Output the [x, y] coordinate of the center of the cell containing the given text.  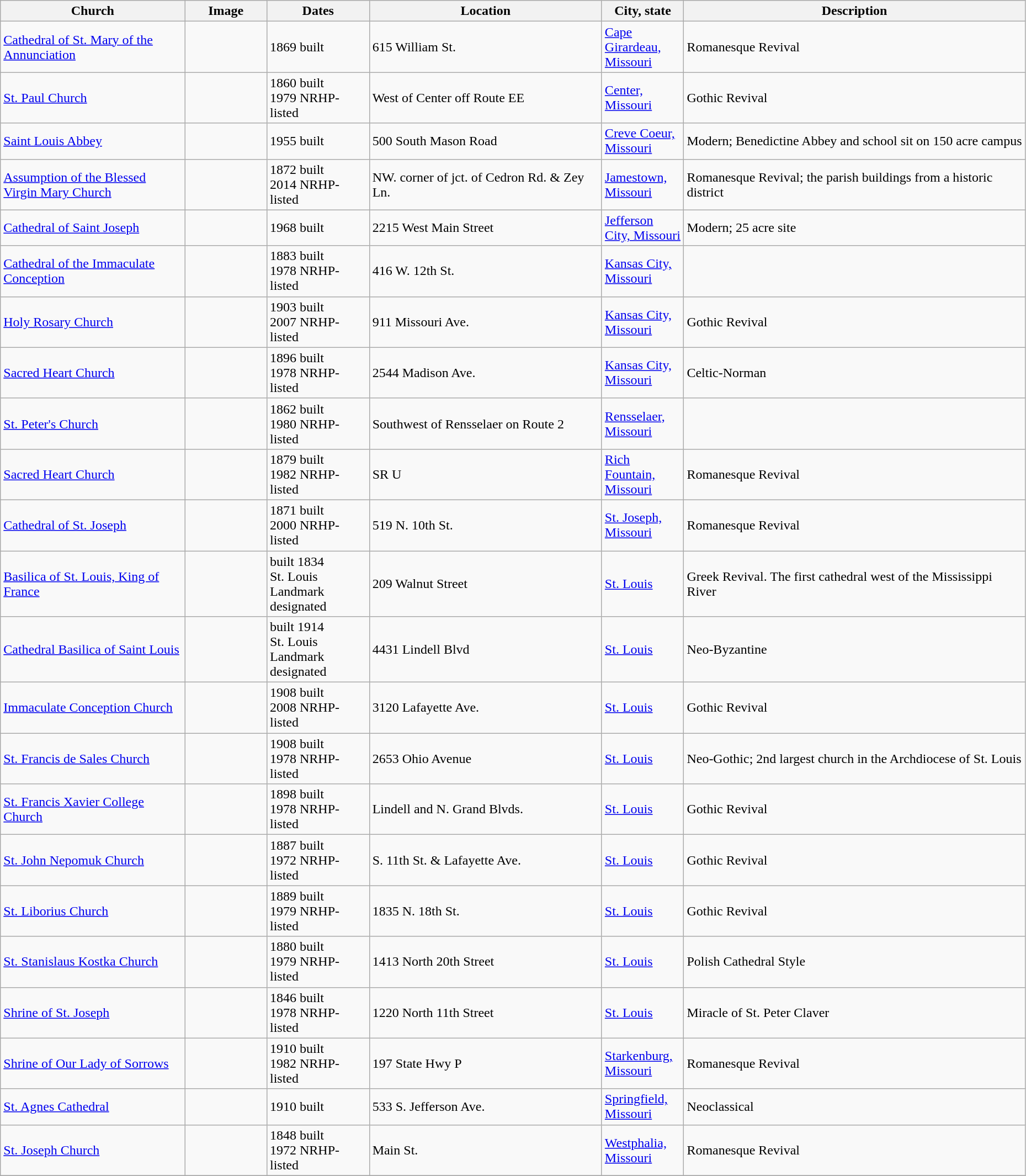
built 1834St. Louis Landmark designated [318, 584]
Celtic-Norman [854, 373]
Center, Missouri [642, 98]
Main St. [486, 1150]
2215 West Main Street [486, 227]
NW. corner of jct. of Cedron Rd. & Zey Ln. [486, 184]
Description [854, 11]
1848 built1972 NRHP-listed [318, 1150]
1413 North 20th Street [486, 962]
Creve Coeur, Missouri [642, 141]
Lindell and N. Grand Blvds. [486, 809]
533 S. Jefferson Ave. [486, 1106]
Cape Girardeau, Missouri [642, 47]
1869 built [318, 47]
Shrine of St. Joseph [93, 1013]
500 South Mason Road [486, 141]
2544 Madison Ave. [486, 373]
St. Peter's Church [93, 423]
Cathedral of Saint Joseph [93, 227]
Dates [318, 11]
1879 built1982 NRHP-listed [318, 474]
4431 Lindell Blvd [486, 649]
Neo-Gothic; 2nd largest church in the Archdiocese of St. Louis [854, 759]
209 Walnut Street [486, 584]
1871 built2000 NRHP-listed [318, 525]
1860 built1979 NRHP-listed [318, 98]
Location [486, 11]
SR U [486, 474]
Neoclassical [854, 1106]
built 1914St. Louis Landmark designated [318, 649]
Image [226, 11]
West of Center off Route EE [486, 98]
1880 built1979 NRHP-listed [318, 962]
1883 built1978 NRHP-listed [318, 271]
Church [93, 11]
St. Joseph Church [93, 1150]
Holy Rosary Church [93, 322]
1896 built1978 NRHP-listed [318, 373]
Cathedral Basilica of Saint Louis [93, 649]
Shrine of Our Lady of Sorrows [93, 1063]
Miracle of St. Peter Claver [854, 1013]
St. Joseph, Missouri [642, 525]
1908 built2008 NRHP-listed [318, 708]
1889 built1979 NRHP-listed [318, 911]
1872 built2014 NRHP-listed [318, 184]
1846 built1978 NRHP-listed [318, 1013]
St. Francis Xavier College Church [93, 809]
1968 built [318, 227]
St. Agnes Cathedral [93, 1106]
911 Missouri Ave. [486, 322]
Basilica of St. Louis, King of France [93, 584]
1887 built1972 NRHP-listed [318, 860]
1908 built1978 NRHP-listed [318, 759]
Cathedral of the Immaculate Conception [93, 271]
Springfield, Missouri [642, 1106]
1835 N. 18th St. [486, 911]
Starkenburg, Missouri [642, 1063]
1903 built2007 NRHP-listed [318, 322]
Jefferson City, Missouri [642, 227]
519 N. 10th St. [486, 525]
1910 built [318, 1106]
1898 built1978 NRHP-listed [318, 809]
S. 11th St. & Lafayette Ave. [486, 860]
St. John Nepomuk Church [93, 860]
Assumption of the Blessed Virgin Mary Church [93, 184]
Neo-Byzantine [854, 649]
1220 North 11th Street [486, 1013]
Cathedral of St. Mary of the Annunciation [93, 47]
Modern; Benedictine Abbey and school sit on 150 acre campus [854, 141]
Westphalia, Missouri [642, 1150]
Saint Louis Abbey [93, 141]
Southwest of Rensselaer on Route 2 [486, 423]
City, state [642, 11]
Romanesque Revival; the parish buildings from a historic district [854, 184]
Rensselaer, Missouri [642, 423]
3120 Lafayette Ave. [486, 708]
615 William St. [486, 47]
416 W. 12th St. [486, 271]
St. Francis de Sales Church [93, 759]
Rich Fountain, Missouri [642, 474]
St. Liborius Church [93, 911]
Jamestown, Missouri [642, 184]
1955 built [318, 141]
Cathedral of St. Joseph [93, 525]
Modern; 25 acre site [854, 227]
Immaculate Conception Church [93, 708]
197 State Hwy P [486, 1063]
2653 Ohio Avenue [486, 759]
Polish Cathedral Style [854, 962]
St. Paul Church [93, 98]
Greek Revival. The first cathedral west of the Mississippi River [854, 584]
St. Stanislaus Kostka Church [93, 962]
1862 built1980 NRHP-listed [318, 423]
1910 built1982 NRHP-listed [318, 1063]
